Output the (x, y) coordinate of the center of the cell containing the given text.  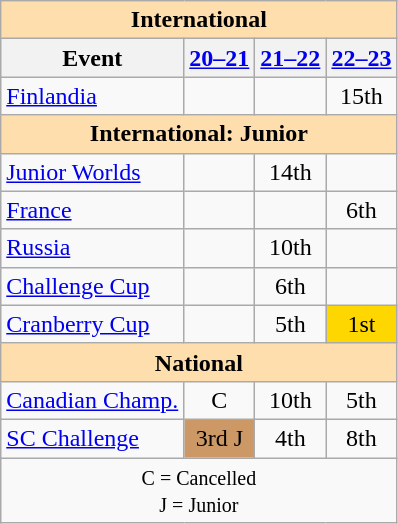
14th (290, 172)
International: Junior (199, 134)
1st (362, 324)
Finlandia (92, 96)
8th (362, 438)
4th (290, 438)
France (92, 210)
20–21 (220, 58)
Event (92, 58)
21–22 (290, 58)
Canadian Champ. (92, 400)
SC Challenge (92, 438)
C (220, 400)
Russia (92, 248)
3rd J (220, 438)
Cranberry Cup (92, 324)
International (199, 20)
C = Cancelled J = Junior (199, 490)
15th (362, 96)
National (199, 362)
Challenge Cup (92, 286)
22–23 (362, 58)
Junior Worlds (92, 172)
